Provide the [x, y] coordinate of the cell's center where the given text is located.  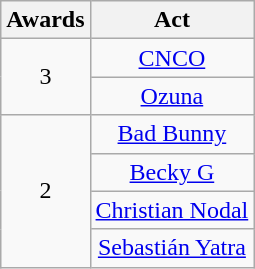
3 [46, 77]
Christian Nodal [172, 210]
Becky G [172, 172]
Bad Bunny [172, 134]
Act [172, 20]
Awards [46, 20]
Ozuna [172, 96]
CNCO [172, 58]
Sebastián Yatra [172, 248]
2 [46, 191]
